Return [x, y] of the center of cell containing provided text 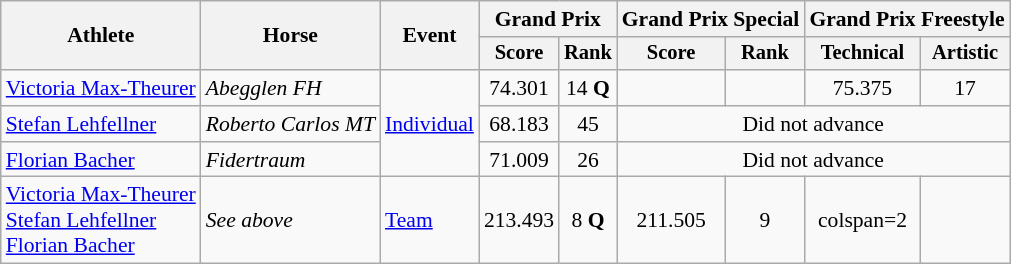
Team [430, 220]
14 Q [588, 88]
Fidertraum [290, 160]
17 [966, 88]
68.183 [519, 124]
Stefan Lehfellner [101, 124]
45 [588, 124]
Athlete [101, 36]
Artistic [966, 54]
9 [766, 220]
8 Q [588, 220]
26 [588, 160]
Horse [290, 36]
Technical [862, 54]
213.493 [519, 220]
Event [430, 36]
Victoria Max-TheurerStefan LehfellnerFlorian Bacher [101, 220]
Individual [430, 124]
See above [290, 220]
Grand Prix [548, 19]
Grand Prix Freestyle [906, 19]
75.375 [862, 88]
colspan=2 [862, 220]
Florian Bacher [101, 160]
74.301 [519, 88]
Roberto Carlos MT [290, 124]
71.009 [519, 160]
Grand Prix Special [711, 19]
Abegglen FH [290, 88]
Victoria Max-Theurer [101, 88]
211.505 [672, 220]
